For the text-containing cell, return its midpoint in (x, y) coordinate format. 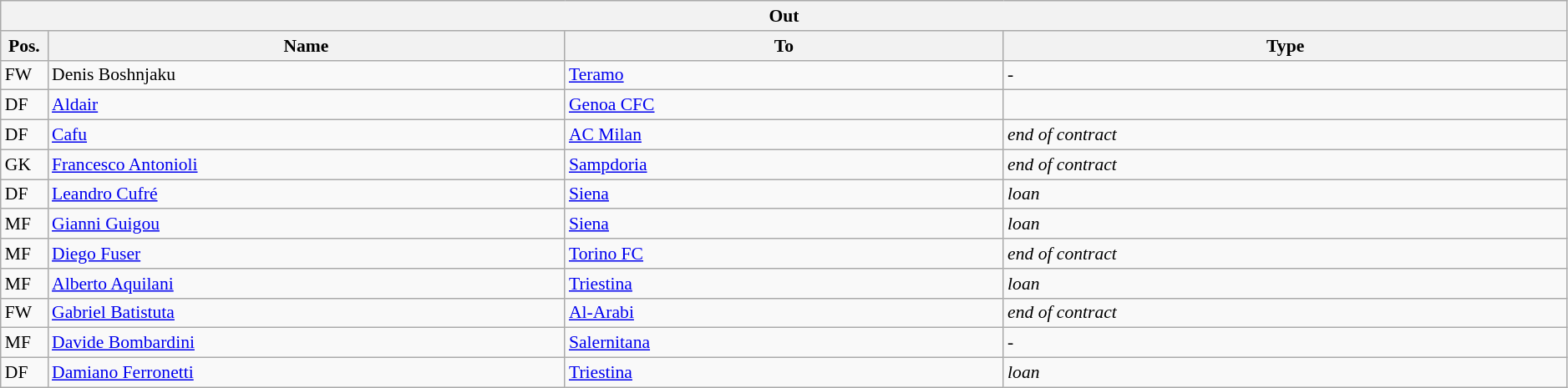
Al-Arabi (784, 313)
Aldair (306, 105)
Diego Fuser (306, 254)
Salernitana (784, 343)
Francesco Antonioli (306, 164)
To (784, 46)
AC Milan (784, 135)
Davide Bombardini (306, 343)
Type (1285, 46)
Pos. (24, 46)
Name (306, 46)
GK (24, 164)
Damiano Ferronetti (306, 373)
Sampdoria (784, 164)
Denis Boshnjaku (306, 75)
Gabriel Batistuta (306, 313)
Genoa CFC (784, 105)
Gianni Guigou (306, 224)
Out (784, 16)
Teramo (784, 75)
Torino FC (784, 254)
Leandro Cufré (306, 194)
Alberto Aquilani (306, 284)
Cafu (306, 135)
